Pinpoint the cell where the given text exists, returning its (x, y) midpoint coordinate. 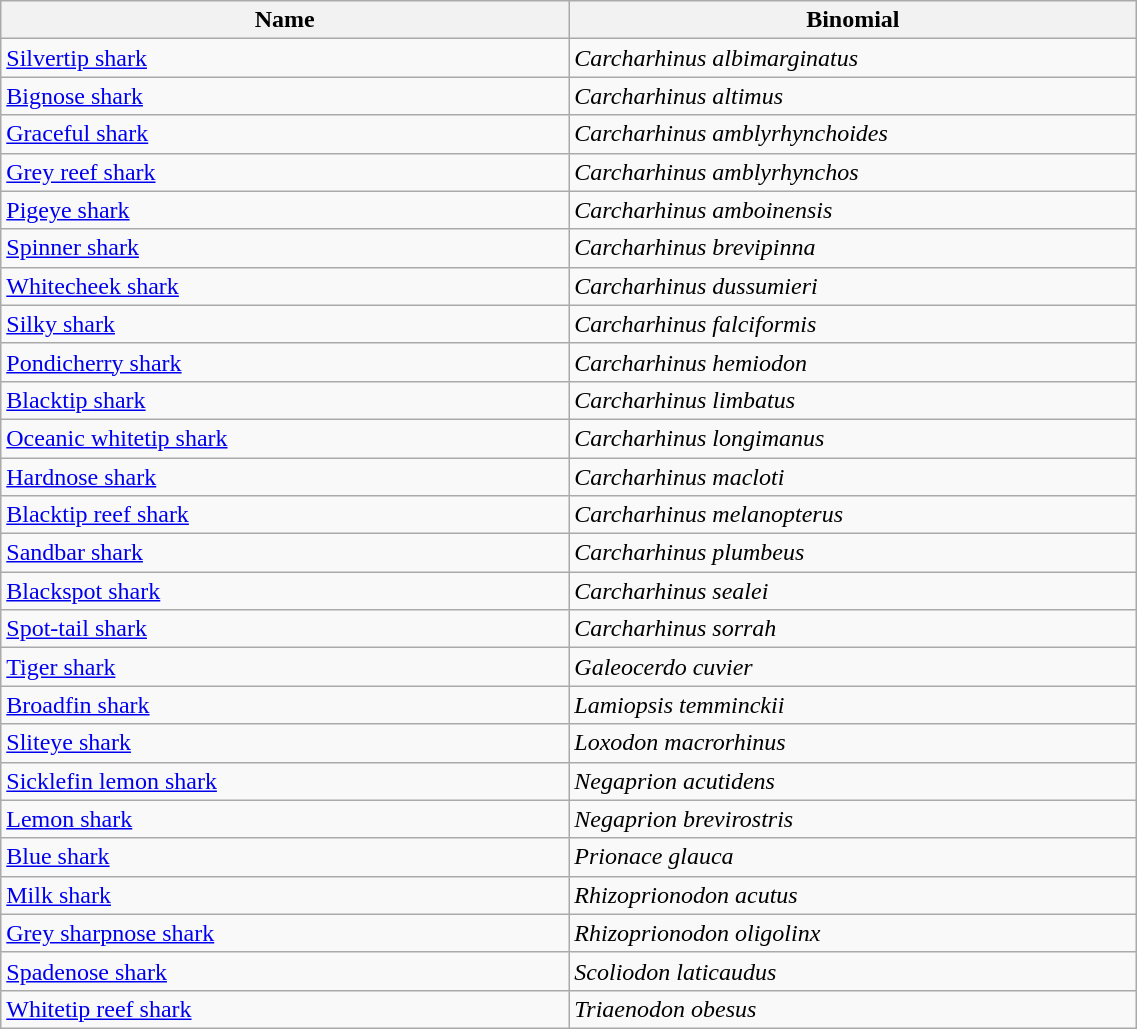
Carcharhinus sealei (853, 591)
Grey reef shark (285, 172)
Blacktip reef shark (285, 515)
Sliteye shark (285, 743)
Milk shark (285, 895)
Carcharhinus altimus (853, 96)
Carcharhinus dussumieri (853, 286)
Negaprion acutidens (853, 781)
Blackspot shark (285, 591)
Silvertip shark (285, 58)
Carcharhinus amblyrhynchoides (853, 134)
Carcharhinus amblyrhynchos (853, 172)
Carcharhinus albimarginatus (853, 58)
Pondicherry shark (285, 362)
Carcharhinus hemiodon (853, 362)
Rhizoprionodon acutus (853, 895)
Carcharhinus limbatus (853, 400)
Carcharhinus macloti (853, 477)
Blacktip shark (285, 400)
Graceful shark (285, 134)
Sicklefin lemon shark (285, 781)
Prionace glauca (853, 857)
Spinner shark (285, 248)
Carcharhinus melanopterus (853, 515)
Galeocerdo cuvier (853, 667)
Pigeye shark (285, 210)
Negaprion brevirostris (853, 819)
Lamiopsis temminckii (853, 705)
Carcharhinus amboinensis (853, 210)
Blue shark (285, 857)
Whitecheek shark (285, 286)
Spot-tail shark (285, 629)
Carcharhinus longimanus (853, 438)
Name (285, 20)
Carcharhinus sorrah (853, 629)
Carcharhinus brevipinna (853, 248)
Broadfin shark (285, 705)
Loxodon macrorhinus (853, 743)
Tiger shark (285, 667)
Carcharhinus falciformis (853, 324)
Rhizoprionodon oligolinx (853, 933)
Binomial (853, 20)
Scoliodon laticaudus (853, 971)
Carcharhinus plumbeus (853, 553)
Silky shark (285, 324)
Sandbar shark (285, 553)
Oceanic whitetip shark (285, 438)
Lemon shark (285, 819)
Hardnose shark (285, 477)
Bignose shark (285, 96)
Triaenodon obesus (853, 1009)
Whitetip reef shark (285, 1009)
Spadenose shark (285, 971)
Grey sharpnose shark (285, 933)
